Provide the [x, y] coordinate of the cell's center where the given text is located.  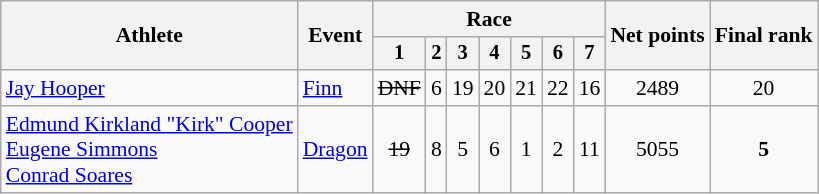
11 [590, 150]
Event [336, 36]
Race [490, 19]
Dragon [336, 150]
Athlete [150, 36]
21 [526, 88]
Jay Hooper [150, 88]
Edmund Kirkland "Kirk" Cooper Eugene Simmons Conrad Soares [150, 150]
7 [590, 54]
Finn [336, 88]
22 [558, 88]
2489 [657, 88]
Net points [657, 36]
DNF [400, 88]
3 [463, 54]
4 [495, 54]
5055 [657, 150]
16 [590, 88]
Final rank [764, 36]
8 [436, 150]
